Scan for the cell matching the given text and deliver its (X, Y) coordinate at center. 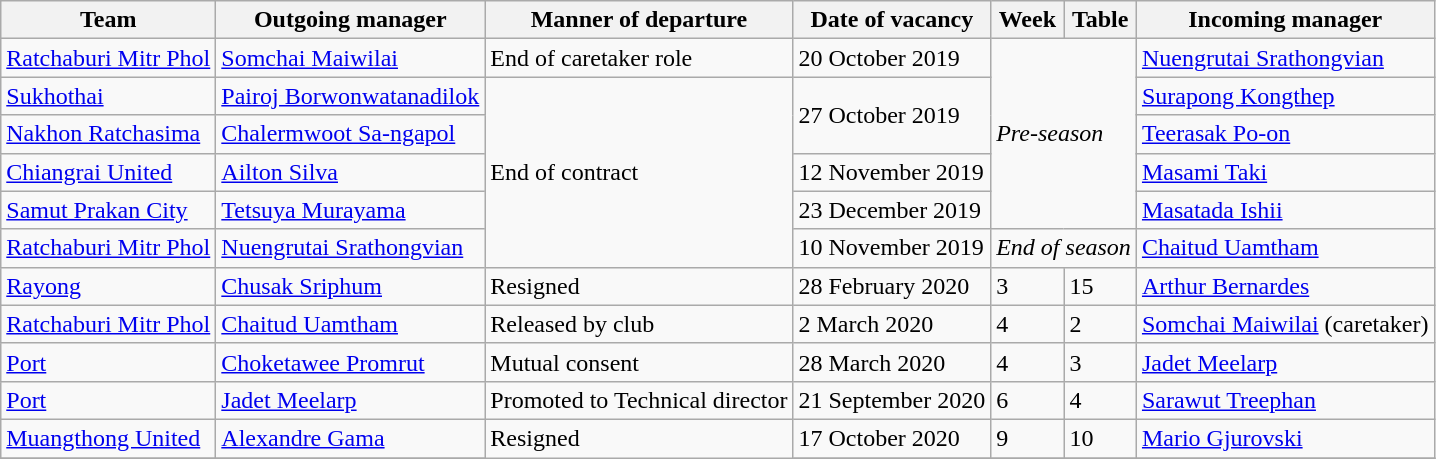
End of season (1064, 248)
Masami Taki (1285, 172)
Alexandre Gama (350, 438)
Rayong (108, 286)
Choketawee Promrut (350, 362)
10 (1100, 438)
Ailton Silva (350, 172)
Nakhon Ratchasima (108, 134)
Pairoj Borwonwatanadilok (350, 96)
Muangthong United (108, 438)
Samut Prakan City (108, 210)
Teerasak Po-on (1285, 134)
28 February 2020 (892, 286)
Outgoing manager (350, 20)
27 October 2019 (892, 115)
17 October 2020 (892, 438)
Pre-season (1064, 134)
2 March 2020 (892, 324)
Date of vacancy (892, 20)
2 (1100, 324)
Chalermwoot Sa-ngapol (350, 134)
Manner of departure (639, 20)
Arthur Bernardes (1285, 286)
Incoming manager (1285, 20)
Released by club (639, 324)
15 (1100, 286)
Week (1028, 20)
21 September 2020 (892, 400)
End of contract (639, 172)
End of caretaker role (639, 58)
Team (108, 20)
Mario Gjurovski (1285, 438)
Chiangrai United (108, 172)
Tetsuya Murayama (350, 210)
20 October 2019 (892, 58)
Sukhothai (108, 96)
Table (1100, 20)
Somchai Maiwilai (350, 58)
28 March 2020 (892, 362)
Surapong Kongthep (1285, 96)
12 November 2019 (892, 172)
Masatada Ishii (1285, 210)
6 (1028, 400)
Somchai Maiwilai (caretaker) (1285, 324)
Promoted to Technical director (639, 400)
Sarawut Treephan (1285, 400)
10 November 2019 (892, 248)
9 (1028, 438)
Chusak Sriphum (350, 286)
23 December 2019 (892, 210)
Mutual consent (639, 362)
